From the cell containing the given text, extract its center point as (X, Y) coordinate. 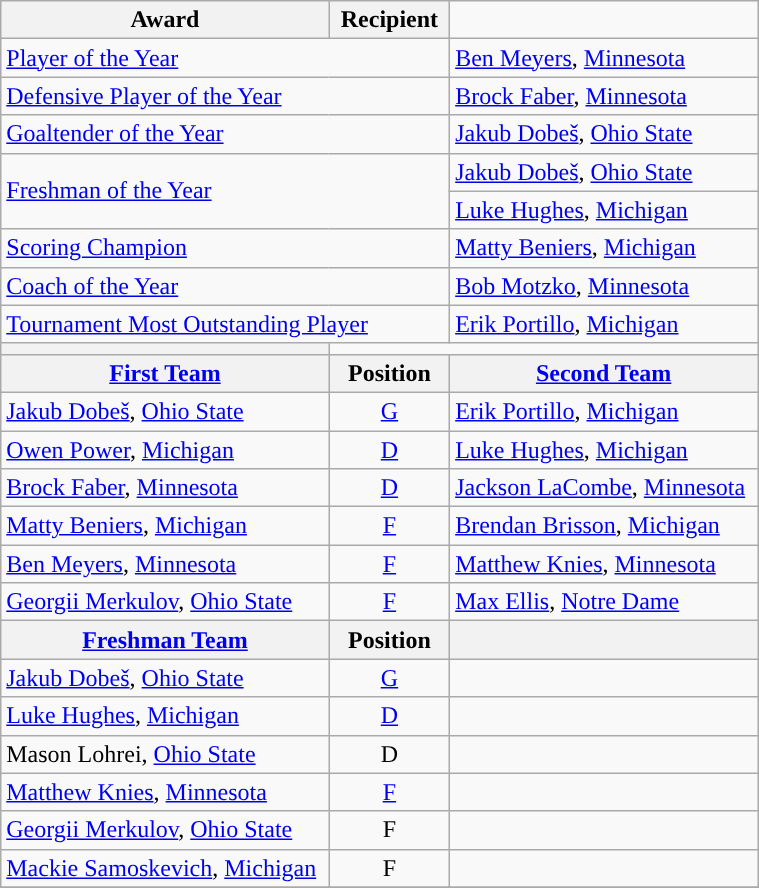
Tournament Most Outstanding Player (226, 324)
Freshman Team (165, 640)
First Team (165, 373)
Owen Power, Michigan (165, 449)
Mackie Samoskevich, Michigan (165, 868)
Bob Motzko, Minnesota (604, 286)
Second Team (604, 373)
Brendan Brisson, Michigan (604, 526)
Mason Lohrei, Ohio State (165, 754)
Freshman of the Year (226, 191)
Recipient (389, 20)
Max Ellis, Notre Dame (604, 602)
Award (165, 20)
Goaltender of the Year (226, 134)
Coach of the Year (226, 286)
Scoring Champion (226, 248)
Player of the Year (226, 58)
Jackson LaCombe, Minnesota (604, 488)
Defensive Player of the Year (226, 96)
